From the cell containing the given text, extract its center point as [x, y] coordinate. 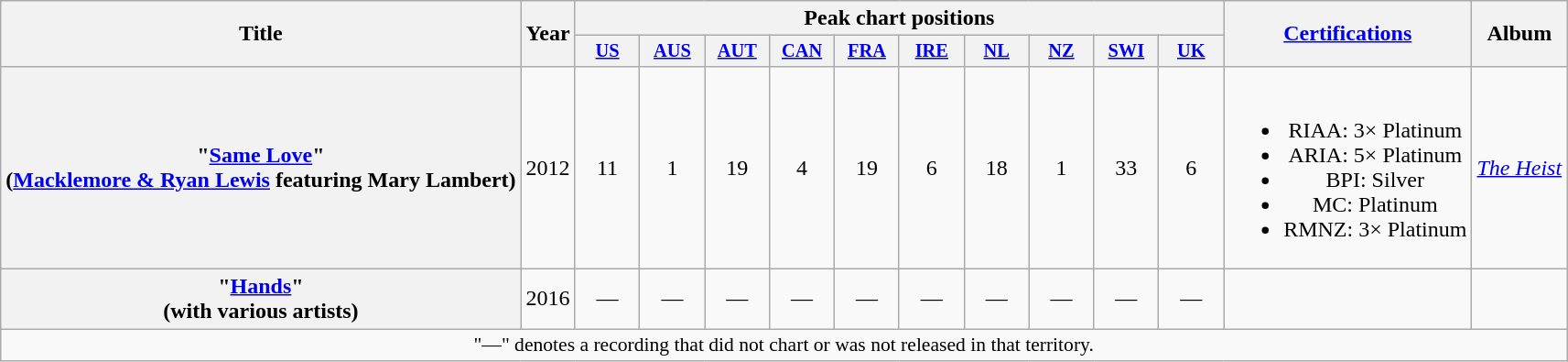
AUT [738, 51]
FRA [868, 51]
Year [547, 34]
2012 [547, 167]
CAN [802, 51]
"Same Love"(Macklemore & Ryan Lewis featuring Mary Lambert) [261, 167]
2016 [547, 299]
NL [996, 51]
US [608, 51]
Peak chart positions [899, 18]
UK [1192, 51]
"Hands"(with various artists) [261, 299]
33 [1126, 167]
18 [996, 167]
SWI [1126, 51]
The Heist [1519, 167]
RIAA: 3× PlatinumARIA: 5× PlatinumBPI: SilverMC: PlatinumRMNZ: 3× Platinum [1347, 167]
4 [802, 167]
IRE [932, 51]
NZ [1062, 51]
11 [608, 167]
Certifications [1347, 34]
Title [261, 34]
"—" denotes a recording that did not chart or was not released in that territory. [784, 346]
AUS [672, 51]
Album [1519, 34]
